Detect which cell encompasses the target text, then output its (x, y) center coordinate. 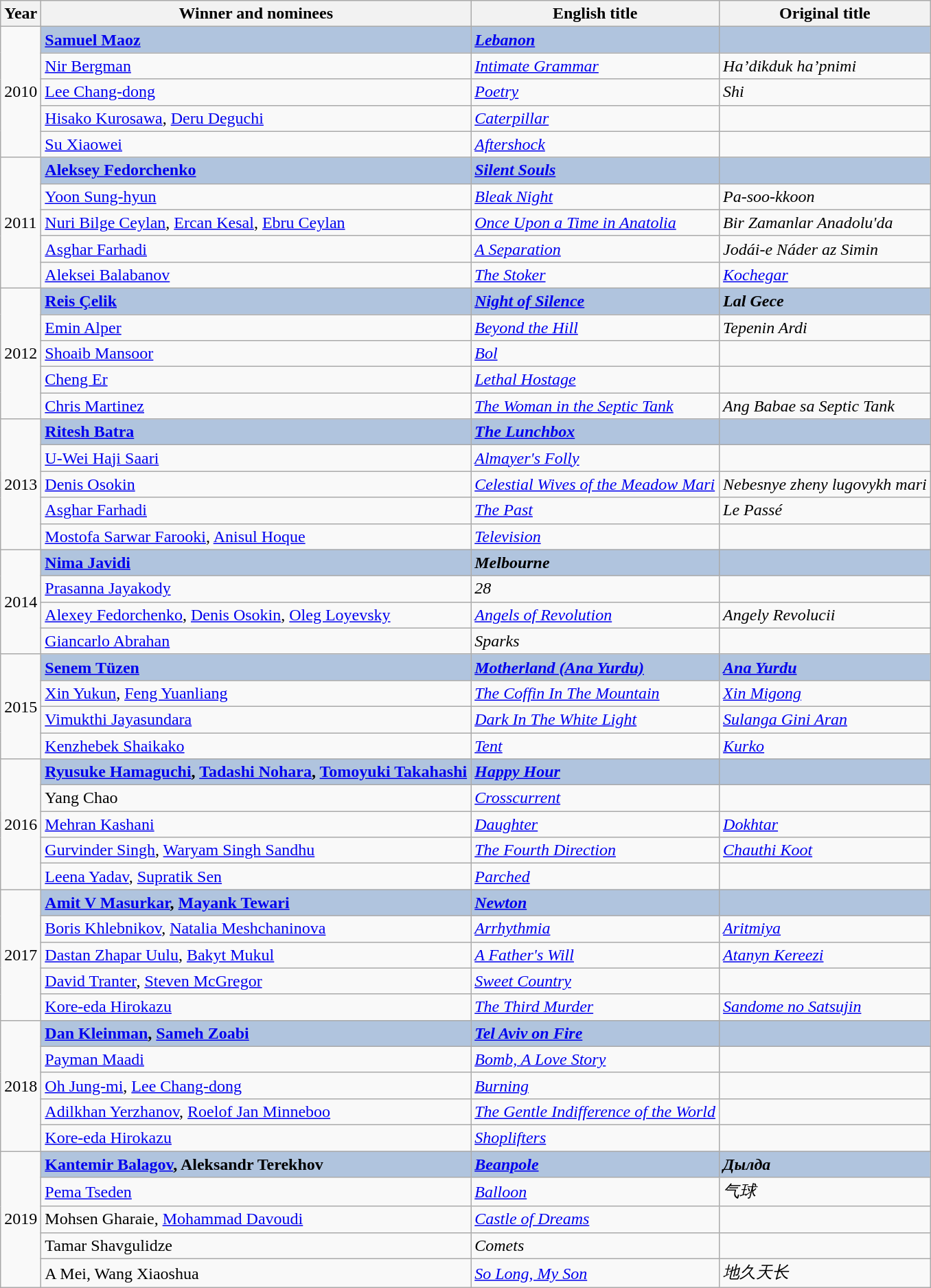
2016 (21, 824)
Daughter (595, 824)
Mehran Kashani (256, 824)
The Coffin In The Mountain (595, 693)
2018 (21, 1085)
Melbourne (595, 563)
Pema Tseden (256, 1193)
The Fourth Direction (595, 850)
Shoplifters (595, 1138)
Nir Bergman (256, 66)
Mohsen Gharaie, Mohammad Davoudi (256, 1219)
So Long, My Son (595, 1274)
Comets (595, 1245)
Aleksei Balabanov (256, 275)
Samuel Maoz (256, 40)
2013 (21, 484)
Lebanon (595, 40)
2019 (21, 1220)
Xin Yukun, Feng Yuanliang (256, 693)
Happy Hour (595, 772)
U-Wei Haji Saari (256, 458)
Vimukthi Jayasundara (256, 719)
Tamar Shavgulidze (256, 1245)
Kochegar (825, 275)
地久天长 (825, 1274)
2014 (21, 602)
Intimate Grammar (595, 66)
Reis Çelik (256, 301)
Crosscurrent (595, 798)
Celestial Wives of the Meadow Mari (595, 484)
Bomb, A Love Story (595, 1059)
A Father's Will (595, 955)
Yoon Sung-hyun (256, 196)
The Woman in the Septic Tank (595, 406)
Boris Khlebnikov, Natalia Meshchaninova (256, 929)
2011 (21, 223)
Television (595, 536)
Cheng Er (256, 380)
2015 (21, 706)
Ang Babae sa Septic Tank (825, 406)
Ana Yurdu (825, 667)
The Lunchbox (595, 432)
Adilkhan Yerzhanov, Roelof Jan Minneboo (256, 1111)
Year (21, 14)
Le Passé (825, 510)
Lethal Hostage (595, 380)
Xin Migong (825, 693)
Aritmiya (825, 929)
Newton (595, 903)
Ritesh Batra (256, 432)
Jodái-e Náder az Simin (825, 249)
Sweet Country (595, 981)
Sparks (595, 641)
Original title (825, 14)
Poetry (595, 92)
Senem Tüzen (256, 667)
Giancarlo Abrahan (256, 641)
Alexey Fedorchenko, Denis Osokin, Oleg Loyevsky (256, 615)
Almayer's Folly (595, 458)
A Mei, Wang Xiaoshua (256, 1274)
Emin Alper (256, 328)
Nima Javidi (256, 563)
English title (595, 14)
David Tranter, Steven McGregor (256, 981)
Atanyn Kereezi (825, 955)
Nebesnye zheny lugovykh mari (825, 484)
Chauthi Koot (825, 850)
Dokhtar (825, 824)
Dan Kleinman, Sameh Zoabi (256, 1033)
Bleak Night (595, 196)
Bol (595, 354)
The Third Murder (595, 1007)
Beanpole (595, 1164)
Angely Revolucii (825, 615)
Nuri Bilge Ceylan, Ercan Kesal, Ebru Ceylan (256, 223)
2017 (21, 955)
Caterpillar (595, 118)
Kantemir Balagov, Aleksandr Terekhov (256, 1164)
Parched (595, 877)
Dastan Zhapar Uulu, Bakyt Mukul (256, 955)
The Gentle Indifference of the World (595, 1111)
Shoaib Mansoor (256, 354)
Oh Jung-mi, Lee Chang-dong (256, 1085)
Yang Chao (256, 798)
Pa-soo-kkoon (825, 196)
Aleksey Fedorchenko (256, 170)
Chris Martinez (256, 406)
2010 (21, 92)
Дылда (825, 1164)
Motherland (Ana Yurdu) (595, 667)
The Stoker (595, 275)
Ryusuke Hamaguchi, Tadashi Nohara, Tomoyuki Takahashi (256, 772)
Lal Gece (825, 301)
Amit V Masurkar, Mayank Tewari (256, 903)
Once Upon a Time in Anatolia (595, 223)
Tel Aviv on Fire (595, 1033)
Kenzhebek Shaikako (256, 745)
28 (595, 589)
Denis Osokin (256, 484)
Night of Silence (595, 301)
Arrhythmia (595, 929)
气球 (825, 1193)
Payman Maadi (256, 1059)
Lee Chang-dong (256, 92)
Angels of Revolution (595, 615)
Beyond the Hill (595, 328)
2012 (21, 353)
Sandome no Satsujin (825, 1007)
Sulanga Gini Aran (825, 719)
Leena Yadav, Supratik Sen (256, 877)
Ha’dikduk ha’pnimi (825, 66)
Castle of Dreams (595, 1219)
Mostofa Sarwar Farooki, Anisul Hoque (256, 536)
A Separation (595, 249)
Su Xiaowei (256, 144)
Winner and nominees (256, 14)
Tent (595, 745)
Aftershock (595, 144)
Tepenin Ardi (825, 328)
Prasanna Jayakody (256, 589)
The Past (595, 510)
Gurvinder Singh, Waryam Singh Sandhu (256, 850)
Dark In The White Light (595, 719)
Balloon (595, 1193)
Shi (825, 92)
Bir Zamanlar Anadolu'da (825, 223)
Silent Souls (595, 170)
Hisako Kurosawa, Deru Deguchi (256, 118)
Burning (595, 1085)
Kurko (825, 745)
